Determine the (X, Y) coordinate at the center of the cell enclosing the given text.  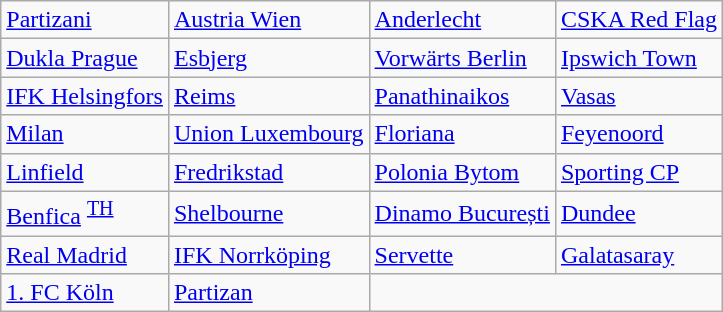
Partizani (85, 20)
Vorwärts Berlin (462, 58)
Galatasaray (638, 255)
Sporting CP (638, 172)
Feyenoord (638, 134)
Union Luxembourg (268, 134)
Reims (268, 96)
Esbjerg (268, 58)
Ipswich Town (638, 58)
CSKA Red Flag (638, 20)
Linfield (85, 172)
Milan (85, 134)
Real Madrid (85, 255)
Dukla Prague (85, 58)
Austria Wien (268, 20)
1. FC Köln (85, 293)
Panathinaikos (462, 96)
Partizan (268, 293)
Polonia Bytom (462, 172)
Shelbourne (268, 214)
Benfica TH (85, 214)
IFK Helsingfors (85, 96)
Dinamo București (462, 214)
Vasas (638, 96)
IFK Norrköping (268, 255)
Floriana (462, 134)
Dundee (638, 214)
Fredrikstad (268, 172)
Servette (462, 255)
Anderlecht (462, 20)
